Determine the [x, y] coordinate at the center of the cell enclosing the given text.  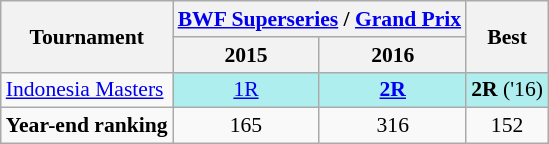
2016 [392, 55]
2R [392, 90]
152 [507, 126]
316 [392, 126]
2015 [246, 55]
BWF Superseries / Grand Prix [320, 19]
Best [507, 36]
2R ('16) [507, 90]
Tournament [87, 36]
165 [246, 126]
Indonesia Masters [87, 90]
1R [246, 90]
Year-end ranking [87, 126]
